From the cell containing the given text, extract its center point as [x, y] coordinate. 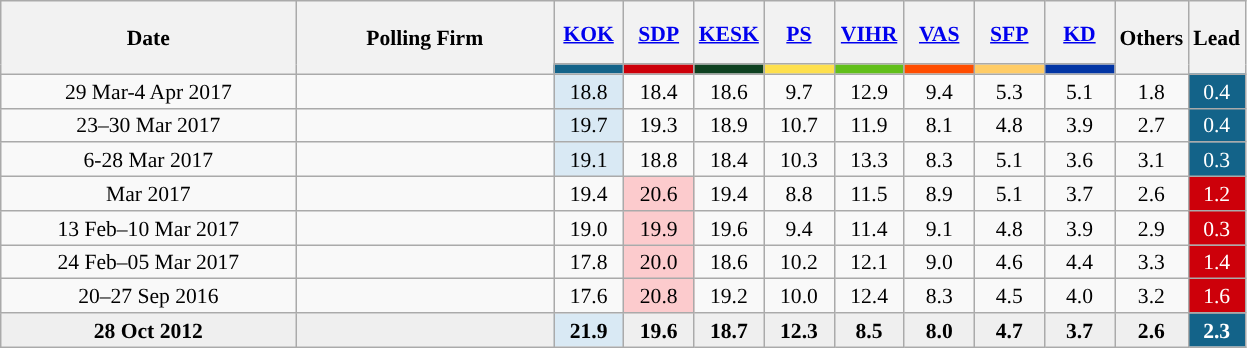
28 Oct 2012 [148, 330]
17.8 [589, 262]
19.9 [659, 228]
11.9 [869, 125]
VAS [939, 32]
20.8 [659, 296]
Lead [1216, 38]
18.9 [729, 125]
19.0 [589, 228]
2.3 [1216, 330]
19.2 [729, 296]
4.5 [1009, 296]
19.7 [589, 125]
1.2 [1216, 194]
3.3 [1151, 262]
SFP [1009, 32]
8.9 [939, 194]
13.3 [869, 160]
29 Mar-4 Apr 2017 [148, 91]
4.7 [1009, 330]
9.7 [799, 91]
Others [1151, 38]
10.3 [799, 160]
1.8 [1151, 91]
12.1 [869, 262]
VIHR [869, 32]
20.6 [659, 194]
2.9 [1151, 228]
13 Feb–10 Mar 2017 [148, 228]
8.1 [939, 125]
4.6 [1009, 262]
17.6 [589, 296]
1.6 [1216, 296]
4.4 [1079, 262]
PS [799, 32]
9.1 [939, 228]
Date [148, 38]
3.6 [1079, 160]
20–27 Sep 2016 [148, 296]
12.4 [869, 296]
8.0 [939, 330]
18.7 [729, 330]
3.2 [1151, 296]
24 Feb–05 Mar 2017 [148, 262]
11.4 [869, 228]
23–30 Mar 2017 [148, 125]
21.9 [589, 330]
KESK [729, 32]
11.5 [869, 194]
19.3 [659, 125]
5.3 [1009, 91]
19.1 [589, 160]
8.5 [869, 330]
1.4 [1216, 262]
4.0 [1079, 296]
3.1 [1151, 160]
SDP [659, 32]
10.0 [799, 296]
10.2 [799, 262]
6-28 Mar 2017 [148, 160]
Mar 2017 [148, 194]
Polling Firm [425, 38]
8.8 [799, 194]
KOK [589, 32]
9.0 [939, 262]
2.7 [1151, 125]
12.3 [799, 330]
10.7 [799, 125]
KD [1079, 32]
12.9 [869, 91]
20.0 [659, 262]
